Search for the cell housing the specified text and yield its (X, Y) center coordinate. 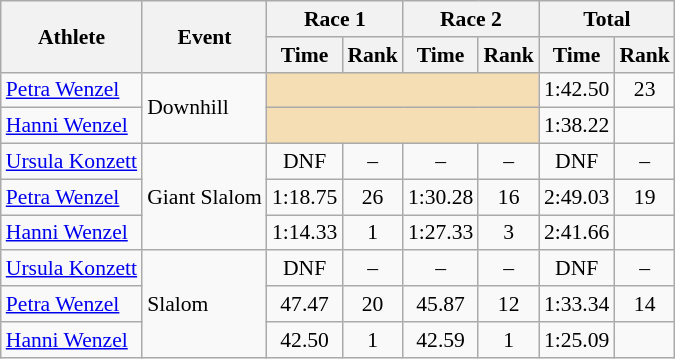
Event (204, 36)
42.50 (304, 340)
19 (644, 197)
Race 2 (471, 19)
1:30.28 (440, 197)
1:33.34 (576, 304)
1:25.09 (576, 340)
26 (372, 197)
Slalom (204, 304)
14 (644, 304)
Total (607, 19)
2:41.66 (576, 233)
Athlete (72, 36)
12 (508, 304)
20 (372, 304)
16 (508, 197)
42.59 (440, 340)
Race 1 (335, 19)
2:49.03 (576, 197)
1:38.22 (576, 126)
1:18.75 (304, 197)
23 (644, 90)
1:27.33 (440, 233)
3 (508, 233)
47.47 (304, 304)
45.87 (440, 304)
Downhill (204, 108)
1:42.50 (576, 90)
1:14.33 (304, 233)
Giant Slalom (204, 198)
